From the cell containing the given text, extract its center point as (x, y) coordinate. 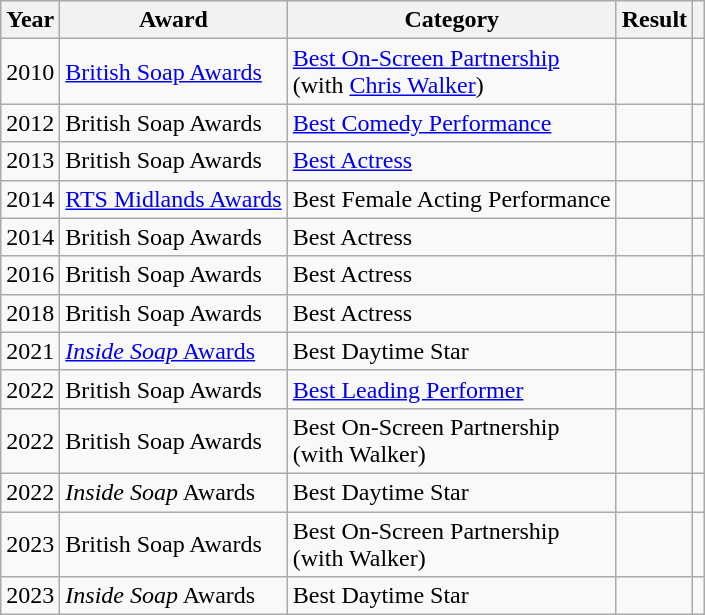
2013 (30, 161)
2021 (30, 351)
Year (30, 20)
2016 (30, 275)
Award (174, 20)
Best Comedy Performance (452, 123)
2018 (30, 313)
Best On-Screen Partnership (with Chris Walker) (452, 72)
Category (452, 20)
RTS Midlands Awards (174, 199)
2012 (30, 123)
Result (654, 20)
2010 (30, 72)
Best Female Acting Performance (452, 199)
Best Leading Performer (452, 389)
